Detect which cell encompasses the target text, then output its (x, y) center coordinate. 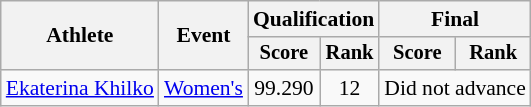
Final (455, 19)
Athlete (80, 36)
Ekaterina Khilko (80, 88)
12 (350, 88)
Women's (204, 88)
Event (204, 36)
99.290 (284, 88)
Did not advance (455, 88)
Qualification (314, 19)
